Return the (x, y) coordinate for the center point of the cell that contains the specified text.  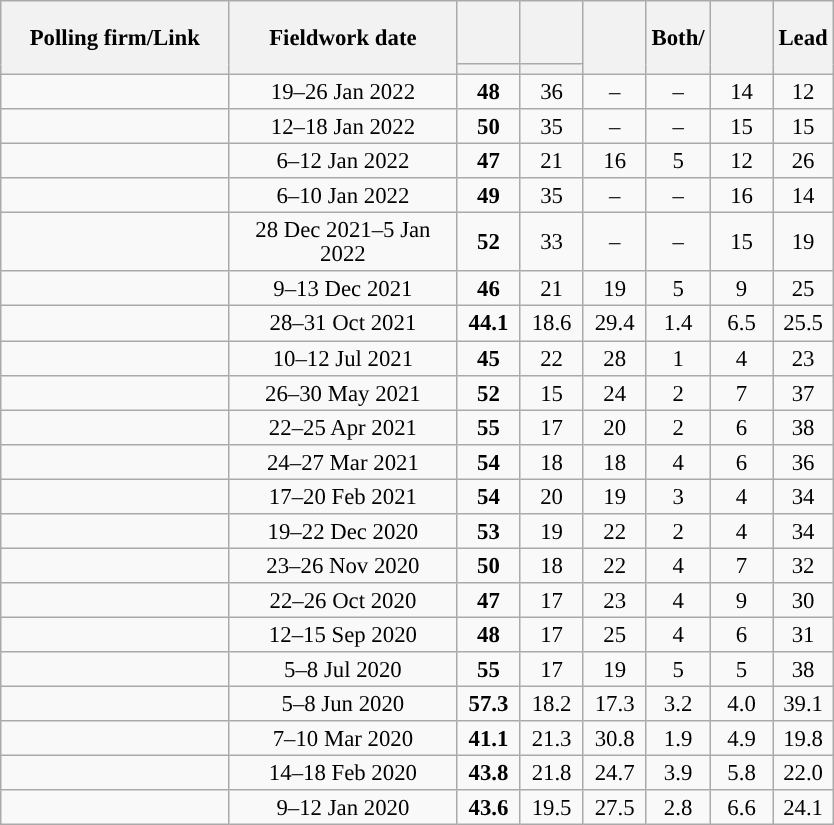
21.8 (552, 774)
5–8 Jul 2020 (343, 670)
Fieldwork date (343, 38)
22–26 Oct 2020 (343, 600)
28 (614, 358)
28–31 Oct 2021 (343, 324)
30.8 (614, 738)
45 (488, 358)
27.5 (614, 808)
10–12 Jul 2021 (343, 358)
43.8 (488, 774)
12–15 Sep 2020 (343, 634)
24 (614, 392)
37 (803, 392)
17.3 (614, 704)
5.8 (742, 774)
3 (678, 496)
49 (488, 196)
30 (803, 600)
4.9 (742, 738)
12–18 Jan 2022 (343, 126)
41.1 (488, 738)
24.7 (614, 774)
24.1 (803, 808)
32 (803, 566)
29.4 (614, 324)
18.6 (552, 324)
57.3 (488, 704)
23–26 Nov 2020 (343, 566)
6–10 Jan 2022 (343, 196)
2.8 (678, 808)
3.9 (678, 774)
1.4 (678, 324)
22.0 (803, 774)
26–30 May 2021 (343, 392)
7–10 Mar 2020 (343, 738)
18.2 (552, 704)
19.8 (803, 738)
6.6 (742, 808)
44.1 (488, 324)
24–27 Mar 2021 (343, 462)
25.5 (803, 324)
21.3 (552, 738)
26 (803, 162)
22–25 Apr 2021 (343, 428)
19–22 Dec 2020 (343, 532)
Lead (803, 38)
9–12 Jan 2020 (343, 808)
6–12 Jan 2022 (343, 162)
1 (678, 358)
31 (803, 634)
5–8 Jun 2020 (343, 704)
17–20 Feb 2021 (343, 496)
28 Dec 2021–5 Jan 2022 (343, 242)
Both/ (678, 38)
9–13 Dec 2021 (343, 290)
33 (552, 242)
14–18 Feb 2020 (343, 774)
46 (488, 290)
53 (488, 532)
19.5 (552, 808)
19–26 Jan 2022 (343, 92)
43.6 (488, 808)
3.2 (678, 704)
39.1 (803, 704)
1.9 (678, 738)
Polling firm/Link (115, 38)
4.0 (742, 704)
6.5 (742, 324)
